Extract the (x, y) coordinate from the center of the cell holding the provided text.  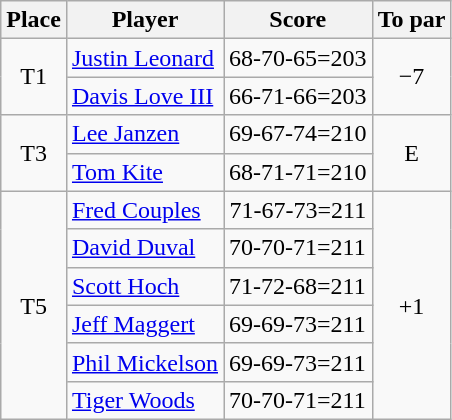
71-67-73=211 (298, 210)
David Duval (144, 248)
Phil Mickelson (144, 362)
68-71-71=210 (298, 172)
+1 (412, 305)
T1 (34, 77)
Tom Kite (144, 172)
Score (298, 20)
T3 (34, 153)
Jeff Maggert (144, 324)
68-70-65=203 (298, 58)
Davis Love III (144, 96)
71-72-68=211 (298, 286)
T5 (34, 305)
Place (34, 20)
69-67-74=210 (298, 134)
To par (412, 20)
Fred Couples (144, 210)
−7 (412, 77)
Justin Leonard (144, 58)
Scott Hoch (144, 286)
66-71-66=203 (298, 96)
Player (144, 20)
Lee Janzen (144, 134)
Tiger Woods (144, 400)
E (412, 153)
